Scan for the cell matching the given text and deliver its (x, y) coordinate at center. 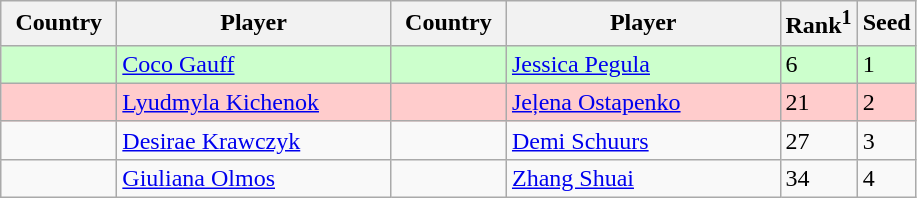
Coco Gauff (254, 64)
27 (818, 140)
Desirae Krawczyk (254, 140)
6 (818, 64)
Rank1 (818, 24)
21 (818, 102)
1 (886, 64)
Demi Schuurs (643, 140)
Lyudmyla Kichenok (254, 102)
Jeļena Ostapenko (643, 102)
2 (886, 102)
4 (886, 178)
Zhang Shuai (643, 178)
Giuliana Olmos (254, 178)
Seed (886, 24)
Jessica Pegula (643, 64)
34 (818, 178)
3 (886, 140)
